Identify which cell holds the provided text, then report its [X, Y] central coordinate. 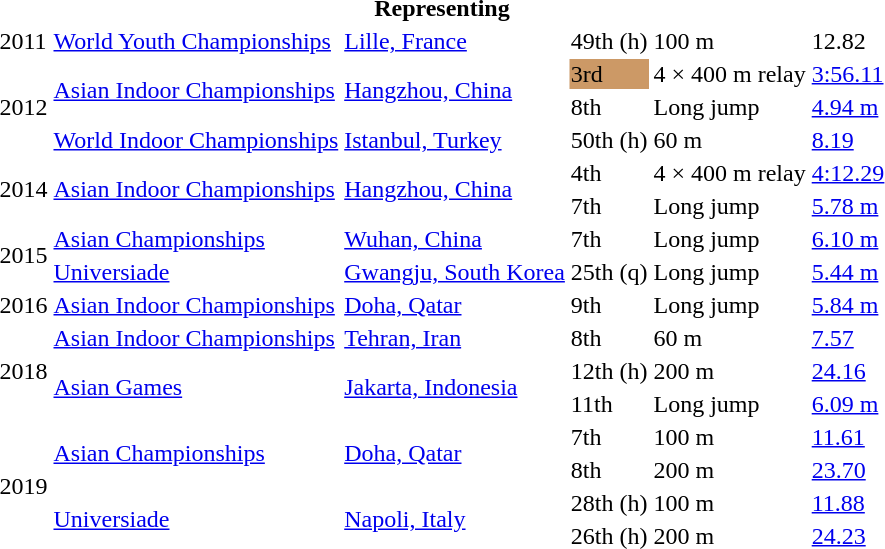
50th (h) [609, 140]
Wuhan, China [455, 239]
Asian Games [196, 388]
Universiade [196, 272]
3rd [609, 74]
Istanbul, Turkey [455, 140]
11th [609, 404]
49th (h) [609, 41]
Lille, France [455, 41]
4th [609, 173]
12th (h) [609, 371]
World Youth Championships [196, 41]
Jakarta, Indonesia [455, 388]
Tehran, Iran [455, 338]
9th [609, 305]
World Indoor Championships [196, 140]
25th (q) [609, 272]
28th (h) [609, 503]
Gwangju, South Korea [455, 272]
